Determine the [x, y] coordinate at the center of the cell enclosing the given text.  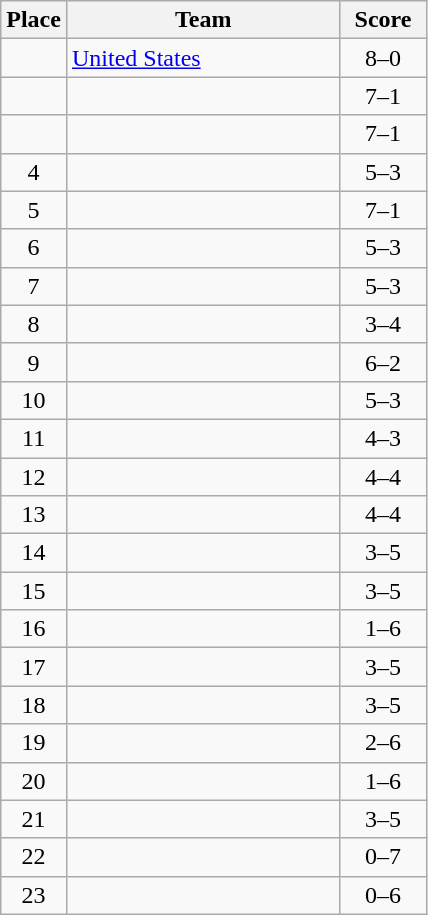
4 [34, 172]
16 [34, 629]
7 [34, 286]
5 [34, 210]
3–4 [383, 324]
Place [34, 20]
6 [34, 248]
13 [34, 515]
11 [34, 438]
Team [203, 20]
12 [34, 477]
22 [34, 857]
23 [34, 895]
21 [34, 819]
15 [34, 591]
2–6 [383, 743]
8 [34, 324]
14 [34, 553]
0–7 [383, 857]
18 [34, 705]
Score [383, 20]
17 [34, 667]
United States [203, 58]
4–3 [383, 438]
8–0 [383, 58]
19 [34, 743]
9 [34, 362]
20 [34, 781]
6–2 [383, 362]
0–6 [383, 895]
10 [34, 400]
